Provide the [X, Y] coordinate of the cell's center where the given text is located.  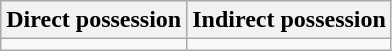
Direct possession [94, 20]
Indirect possession [290, 20]
